For the text-containing cell, return its midpoint in [X, Y] coordinate format. 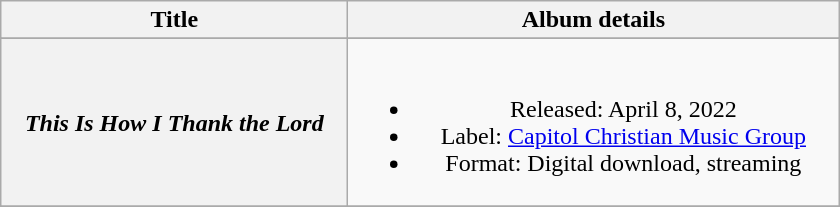
Album details [594, 20]
This Is How I Thank the Lord [174, 122]
Released: April 8, 2022Label: Capitol Christian Music GroupFormat: Digital download, streaming [594, 122]
Title [174, 20]
